Capture the cell that displays the provided text and extract its (X, Y) central coordinate. 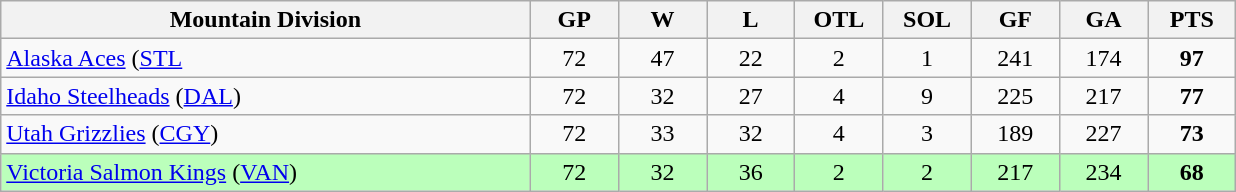
227 (1103, 134)
W (662, 20)
SOL (927, 20)
241 (1015, 58)
OTL (839, 20)
GF (1015, 20)
22 (751, 58)
3 (927, 134)
77 (1192, 96)
9 (927, 96)
189 (1015, 134)
Mountain Division (266, 20)
234 (1103, 172)
27 (751, 96)
GP (574, 20)
Victoria Salmon Kings (VAN) (266, 172)
GA (1103, 20)
33 (662, 134)
Idaho Steelheads (DAL) (266, 96)
L (751, 20)
97 (1192, 58)
36 (751, 172)
Utah Grizzlies (CGY) (266, 134)
47 (662, 58)
68 (1192, 172)
73 (1192, 134)
174 (1103, 58)
1 (927, 58)
Alaska Aces (STL (266, 58)
225 (1015, 96)
PTS (1192, 20)
